Return the [x, y] coordinate for the center point of the cell that contains the specified text.  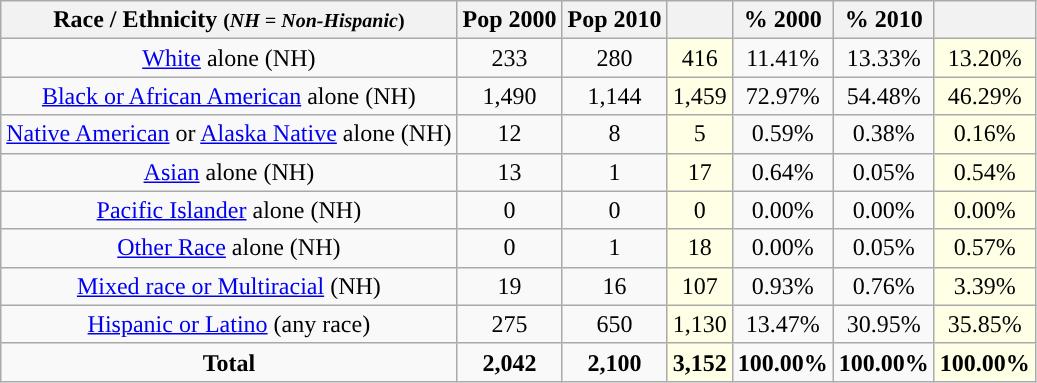
Race / Ethnicity (NH = Non-Hispanic) [229, 20]
% 2010 [884, 20]
Asian alone (NH) [229, 172]
46.29% [984, 96]
0.16% [984, 134]
2,100 [614, 362]
13.33% [884, 58]
Pop 2010 [614, 20]
0.38% [884, 134]
54.48% [884, 96]
13 [510, 172]
13.47% [782, 324]
416 [700, 58]
1,130 [700, 324]
Black or African American alone (NH) [229, 96]
30.95% [884, 324]
3.39% [984, 286]
13.20% [984, 58]
White alone (NH) [229, 58]
Other Race alone (NH) [229, 248]
1,459 [700, 96]
1,490 [510, 96]
% 2000 [782, 20]
35.85% [984, 324]
11.41% [782, 58]
Hispanic or Latino (any race) [229, 324]
17 [700, 172]
275 [510, 324]
0.54% [984, 172]
72.97% [782, 96]
19 [510, 286]
280 [614, 58]
8 [614, 134]
Native American or Alaska Native alone (NH) [229, 134]
107 [700, 286]
0.59% [782, 134]
Total [229, 362]
Pacific Islander alone (NH) [229, 210]
0.93% [782, 286]
5 [700, 134]
1,144 [614, 96]
18 [700, 248]
12 [510, 134]
0.76% [884, 286]
Pop 2000 [510, 20]
233 [510, 58]
0.64% [782, 172]
2,042 [510, 362]
650 [614, 324]
0.57% [984, 248]
Mixed race or Multiracial (NH) [229, 286]
16 [614, 286]
3,152 [700, 362]
